Find where the given text appears and provide that cell's center as (X, Y) coordinate. 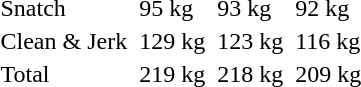
123 kg (250, 41)
129 kg (172, 41)
